Scan for the cell matching the given text and deliver its (X, Y) coordinate at center. 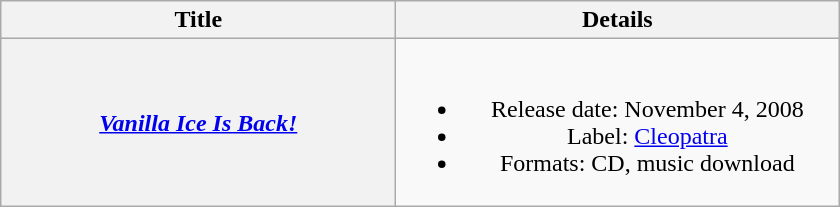
Vanilla Ice Is Back! (198, 122)
Title (198, 20)
Release date: November 4, 2008Label: CleopatraFormats: CD, music download (618, 122)
Details (618, 20)
